Find where the given text appears and provide that cell's center as (X, Y) coordinate. 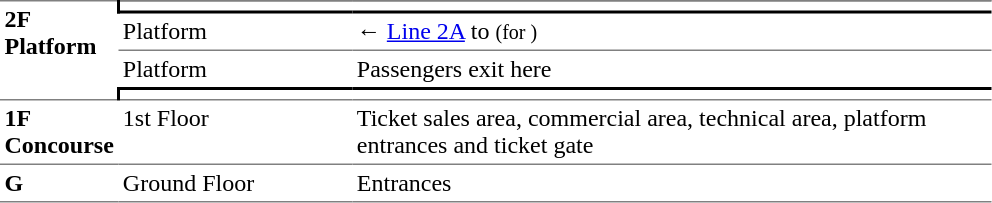
Passengers exit here (672, 69)
← Line 2A to (for ) (672, 31)
Ground Floor (235, 183)
2FPlatform (59, 50)
1st Floor (235, 132)
1FConcourse (59, 132)
Ticket sales area, commercial area, technical area, platform entrances and ticket gate (672, 132)
Entrances (672, 183)
G (59, 183)
